Return (x, y) of the center of cell containing provided text 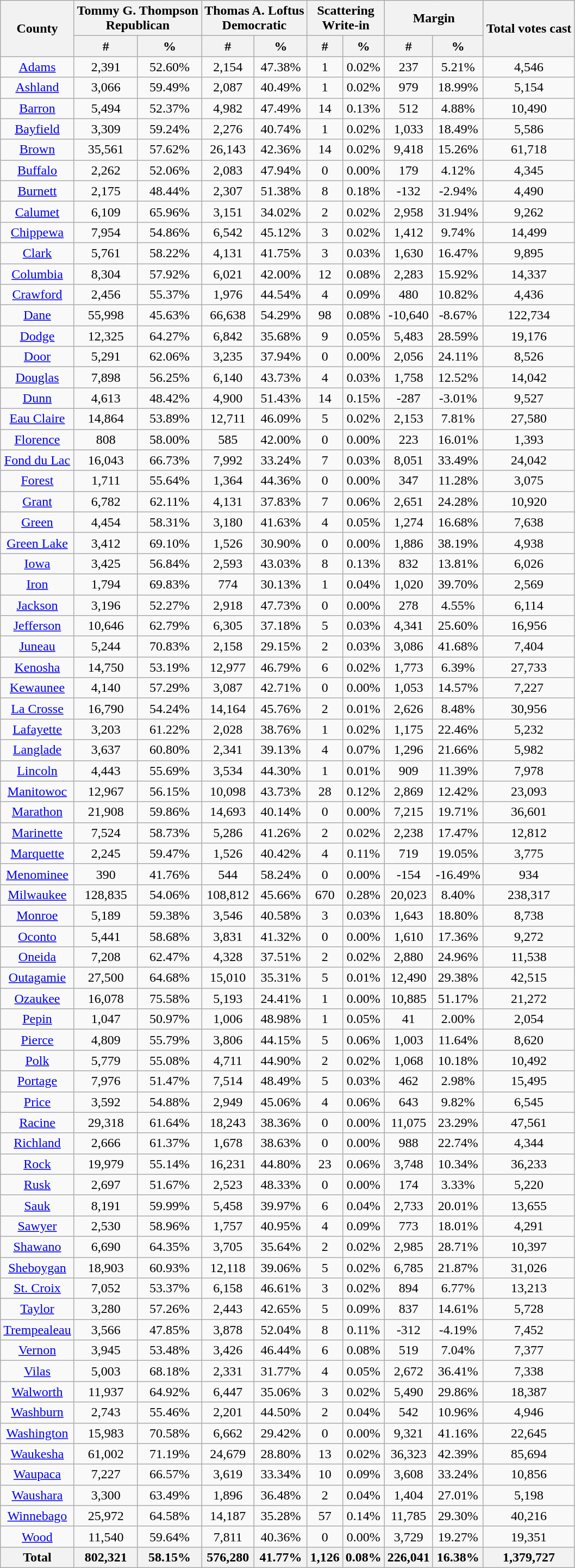
11.28% (458, 481)
10,397 (529, 1247)
10.96% (458, 1412)
16.01% (458, 439)
La Crosse (37, 709)
11,785 (409, 1516)
24.28% (458, 501)
5,982 (529, 750)
30,956 (529, 709)
37.51% (280, 957)
1,053 (409, 688)
Marquette (37, 853)
55.46% (170, 1412)
24.11% (458, 357)
Pierce (37, 1040)
10,490 (529, 108)
62.06% (170, 357)
48.33% (280, 1185)
Kewaunee (37, 688)
11.39% (458, 771)
1,794 (105, 584)
2,262 (105, 170)
Calumet (37, 212)
52.60% (170, 67)
22.46% (458, 729)
5,441 (105, 936)
57.29% (170, 688)
51.43% (280, 398)
62.47% (170, 957)
85,694 (529, 1454)
Rusk (37, 1185)
38.63% (280, 1143)
4,454 (105, 522)
59.86% (170, 812)
-4.19% (458, 1330)
8,526 (529, 357)
278 (409, 605)
2,238 (409, 833)
29.42% (280, 1433)
58.68% (170, 936)
11,937 (105, 1392)
Walworth (37, 1392)
837 (409, 1309)
3,425 (105, 563)
643 (409, 1102)
3,066 (105, 88)
5,232 (529, 729)
46.44% (280, 1350)
20.01% (458, 1205)
16,078 (105, 999)
3,729 (409, 1536)
6,021 (228, 274)
-16.49% (458, 874)
1,404 (409, 1495)
14,337 (529, 274)
719 (409, 853)
670 (325, 895)
47,561 (529, 1123)
8.40% (458, 895)
3,637 (105, 750)
4,946 (529, 1412)
1,757 (228, 1226)
48.42% (170, 398)
108,812 (228, 895)
55.08% (170, 1061)
0.14% (363, 1516)
1,896 (228, 1495)
56.25% (170, 377)
61.64% (170, 1123)
2,276 (228, 129)
37.94% (280, 357)
14.57% (458, 688)
Dodge (37, 336)
4,443 (105, 771)
41.76% (170, 874)
5.21% (458, 67)
7,638 (529, 522)
2,985 (409, 1247)
-154 (409, 874)
5,458 (228, 1205)
44.54% (280, 295)
48.44% (170, 191)
Langlade (37, 750)
12,118 (228, 1268)
2,341 (228, 750)
36,233 (529, 1164)
2,733 (409, 1205)
6,026 (529, 563)
58.96% (170, 1226)
39.06% (280, 1268)
2,028 (228, 729)
6,158 (228, 1288)
19.05% (458, 853)
Wood (37, 1536)
14,187 (228, 1516)
2,869 (409, 791)
45.12% (280, 232)
37.83% (280, 501)
3,705 (228, 1247)
15.26% (458, 150)
2,391 (105, 67)
774 (228, 584)
46.79% (280, 667)
3,087 (228, 688)
61,718 (529, 150)
15,983 (105, 1433)
9,527 (529, 398)
40,216 (529, 1516)
42.65% (280, 1309)
1,643 (409, 915)
Racine (37, 1123)
8,620 (529, 1040)
7.04% (458, 1350)
23.29% (458, 1123)
7,338 (529, 1371)
2,672 (409, 1371)
1,773 (409, 667)
1,126 (325, 1557)
542 (409, 1412)
44.30% (280, 771)
10.82% (458, 295)
1,296 (409, 750)
Adams (37, 67)
58.22% (170, 253)
18,243 (228, 1123)
7,976 (105, 1081)
30.13% (280, 584)
18.49% (458, 129)
17.36% (458, 936)
773 (409, 1226)
16,231 (228, 1164)
Richland (37, 1143)
59.64% (170, 1536)
43.03% (280, 563)
Taylor (37, 1309)
2,569 (529, 584)
3,075 (529, 481)
4,809 (105, 1040)
5,779 (105, 1061)
8,304 (105, 274)
Waushara (37, 1495)
27,733 (529, 667)
3,945 (105, 1350)
34.02% (280, 212)
36.48% (280, 1495)
Sauk (37, 1205)
Iowa (37, 563)
14,042 (529, 377)
4,328 (228, 957)
6,545 (529, 1102)
Lafayette (37, 729)
6,662 (228, 1433)
9 (325, 336)
Clark (37, 253)
8,738 (529, 915)
5,494 (105, 108)
51.38% (280, 191)
62.79% (170, 626)
6,782 (105, 501)
44.15% (280, 1040)
40.42% (280, 853)
50.97% (170, 1019)
3,592 (105, 1102)
480 (409, 295)
Barron (37, 108)
2,201 (228, 1412)
-312 (409, 1330)
2,153 (409, 419)
2,054 (529, 1019)
40.74% (280, 129)
2,743 (105, 1412)
3,806 (228, 1040)
1,033 (409, 129)
2,651 (409, 501)
6,785 (409, 1268)
45.66% (280, 895)
18.80% (458, 915)
22.74% (458, 1143)
3,309 (105, 129)
31.77% (280, 1371)
0.12% (363, 791)
28.80% (280, 1454)
4,341 (409, 626)
64.68% (170, 978)
174 (409, 1185)
3,412 (105, 543)
47.73% (280, 605)
11,538 (529, 957)
18.01% (458, 1226)
9,895 (529, 253)
6,842 (228, 336)
1,412 (409, 232)
Fond du Lac (37, 460)
6,690 (105, 1247)
7,811 (228, 1536)
1,006 (228, 1019)
41.68% (458, 647)
48.98% (280, 1019)
37.18% (280, 626)
7,524 (105, 833)
33.34% (280, 1474)
Dane (37, 315)
6.39% (458, 667)
0.07% (363, 750)
3,086 (409, 647)
10,646 (105, 626)
4,938 (529, 543)
46.09% (280, 419)
66.57% (170, 1474)
55.79% (170, 1040)
29.30% (458, 1516)
42.71% (280, 688)
Washington (37, 1433)
Chippewa (37, 232)
Eau Claire (37, 419)
-8.67% (458, 315)
30.90% (280, 543)
128,835 (105, 895)
22,645 (529, 1433)
St. Croix (37, 1288)
1,068 (409, 1061)
57 (325, 1516)
70.58% (170, 1433)
Tommy G. ThompsonRepublican (137, 18)
59.24% (170, 129)
Outagamie (37, 978)
40.36% (280, 1536)
51.17% (458, 999)
40.58% (280, 915)
75.58% (170, 999)
2,593 (228, 563)
56.84% (170, 563)
12,490 (409, 978)
Buffalo (37, 170)
13,655 (529, 1205)
46.61% (280, 1288)
Total (37, 1557)
4,613 (105, 398)
6.77% (458, 1288)
Waupaca (37, 1474)
14,164 (228, 709)
14,499 (529, 232)
4.12% (458, 170)
61.37% (170, 1143)
64.27% (170, 336)
Kenosha (37, 667)
3,534 (228, 771)
36.41% (458, 1371)
Jefferson (37, 626)
54.06% (170, 895)
9,418 (409, 150)
Waukesha (37, 1454)
909 (409, 771)
31.94% (458, 212)
10.18% (458, 1061)
3,426 (228, 1350)
36,601 (529, 812)
16.68% (458, 522)
3,280 (105, 1309)
5,220 (529, 1185)
2,530 (105, 1226)
38.36% (280, 1123)
988 (409, 1143)
Columbia (37, 274)
2,666 (105, 1143)
3,619 (228, 1474)
7,992 (228, 460)
2,697 (105, 1185)
55.14% (170, 1164)
8,191 (105, 1205)
25,972 (105, 1516)
5,586 (529, 129)
2,523 (228, 1185)
2,949 (228, 1102)
35.68% (280, 336)
Vilas (37, 1371)
Ashland (37, 88)
14,693 (228, 812)
47.49% (280, 108)
4.88% (458, 108)
2,307 (228, 191)
5,154 (529, 88)
12.52% (458, 377)
60.80% (170, 750)
41.16% (458, 1433)
Vernon (37, 1350)
18,903 (105, 1268)
52.04% (280, 1330)
3,300 (105, 1495)
Winnebago (37, 1516)
5,244 (105, 647)
47.94% (280, 170)
44.50% (280, 1412)
4.55% (458, 605)
Lincoln (37, 771)
2,918 (228, 605)
1,364 (228, 481)
21.66% (458, 750)
28 (325, 791)
Door (37, 357)
70.83% (170, 647)
0.15% (363, 398)
16.47% (458, 253)
25.60% (458, 626)
40.14% (280, 812)
5,286 (228, 833)
17.47% (458, 833)
-287 (409, 398)
26,143 (228, 150)
0.18% (363, 191)
585 (228, 439)
6,109 (105, 212)
45.63% (170, 315)
2,175 (105, 191)
237 (409, 67)
9.74% (458, 232)
3,831 (228, 936)
Rock (37, 1164)
519 (409, 1350)
40.49% (280, 88)
934 (529, 874)
Margin (434, 18)
18.99% (458, 88)
1,175 (409, 729)
1,379,727 (529, 1557)
9,272 (529, 936)
7,978 (529, 771)
38.19% (458, 543)
4,140 (105, 688)
45.76% (280, 709)
544 (228, 874)
Marathon (37, 812)
9,321 (409, 1433)
Green (37, 522)
38.76% (280, 729)
7,404 (529, 647)
59.99% (170, 1205)
36,323 (409, 1454)
Grant (37, 501)
3,775 (529, 853)
Sheboygan (37, 1268)
2,626 (409, 709)
462 (409, 1081)
65.96% (170, 212)
52.06% (170, 170)
13.81% (458, 563)
20,023 (409, 895)
39.13% (280, 750)
8.48% (458, 709)
226,041 (409, 1557)
Thomas A. LoftusDemocratic (254, 18)
4,711 (228, 1061)
5,291 (105, 357)
7,514 (228, 1081)
14,750 (105, 667)
24,042 (529, 460)
58.24% (280, 874)
59.49% (170, 88)
County (37, 28)
69.10% (170, 543)
2,443 (228, 1309)
18,387 (529, 1392)
56.15% (170, 791)
39.70% (458, 584)
68.18% (170, 1371)
29.15% (280, 647)
5,198 (529, 1495)
64.58% (170, 1516)
41.77% (280, 1557)
4,436 (529, 295)
35.31% (280, 978)
19,979 (105, 1164)
54.88% (170, 1102)
122,734 (529, 315)
1,003 (409, 1040)
2,331 (228, 1371)
Jackson (37, 605)
2,083 (228, 170)
Portage (37, 1081)
44.36% (280, 481)
7.81% (458, 419)
47.38% (280, 67)
1,758 (409, 377)
53.48% (170, 1350)
3,151 (228, 212)
Oconto (37, 936)
5,728 (529, 1309)
71.19% (170, 1454)
35.06% (280, 1392)
10.34% (458, 1164)
61,002 (105, 1454)
Ozaukee (37, 999)
57.62% (170, 150)
13 (325, 1454)
7,208 (105, 957)
4,345 (529, 170)
4,982 (228, 108)
41.32% (280, 936)
6,305 (228, 626)
24,679 (228, 1454)
59.38% (170, 915)
54.24% (170, 709)
28.71% (458, 1247)
Trempealeau (37, 1330)
10,885 (409, 999)
2,154 (228, 67)
Brown (37, 150)
54.86% (170, 232)
35,561 (105, 150)
5,003 (105, 1371)
3,235 (228, 357)
24.96% (458, 957)
15,010 (228, 978)
12,812 (529, 833)
894 (409, 1288)
5,189 (105, 915)
Florence (37, 439)
16,043 (105, 460)
2,245 (105, 853)
55.64% (170, 481)
7,954 (105, 232)
4,490 (529, 191)
27,580 (529, 419)
15,495 (529, 1081)
58.31% (170, 522)
Manitowoc (37, 791)
Marinette (37, 833)
Bayfield (37, 129)
21,908 (105, 812)
69.83% (170, 584)
-10,640 (409, 315)
10,920 (529, 501)
63.49% (170, 1495)
27,500 (105, 978)
98 (325, 315)
Douglas (37, 377)
61.22% (170, 729)
832 (409, 563)
14.61% (458, 1309)
66,638 (228, 315)
44.90% (280, 1061)
1,393 (529, 439)
1,274 (409, 522)
42,515 (529, 978)
5,193 (228, 999)
-3.01% (458, 398)
29.86% (458, 1392)
9.82% (458, 1102)
1,630 (409, 253)
1,047 (105, 1019)
21,272 (529, 999)
51.47% (170, 1081)
Milwaukee (37, 895)
1,711 (105, 481)
3,203 (105, 729)
3,546 (228, 915)
Dunn (37, 398)
28.59% (458, 336)
16,790 (105, 709)
52.37% (170, 108)
179 (409, 170)
11,540 (105, 1536)
12 (325, 274)
57.26% (170, 1309)
390 (105, 874)
35.28% (280, 1516)
6,114 (529, 605)
5,761 (105, 253)
12,325 (105, 336)
19.27% (458, 1536)
7,377 (529, 1350)
6,447 (228, 1392)
2,158 (228, 647)
Monroe (37, 915)
19,351 (529, 1536)
29.38% (458, 978)
58.00% (170, 439)
54.29% (280, 315)
51.67% (170, 1185)
10 (325, 1474)
41.26% (280, 833)
Iron (37, 584)
979 (409, 88)
31,026 (529, 1268)
Juneau (37, 647)
41.75% (280, 253)
5,483 (409, 336)
10,098 (228, 791)
58.73% (170, 833)
7,215 (409, 812)
57.92% (170, 274)
11.64% (458, 1040)
42.36% (280, 150)
7,052 (105, 1288)
39.97% (280, 1205)
512 (409, 108)
2,056 (409, 357)
Burnett (37, 191)
Total votes cast (529, 28)
59.47% (170, 853)
Green Lake (37, 543)
Pepin (37, 1019)
Oneida (37, 957)
14,864 (105, 419)
Polk (37, 1061)
2,283 (409, 274)
12.42% (458, 791)
23 (325, 1164)
6,542 (228, 232)
2.00% (458, 1019)
347 (409, 481)
Crawford (37, 295)
3,748 (409, 1164)
33.49% (458, 460)
Sawyer (37, 1226)
4,291 (529, 1226)
11,075 (409, 1123)
-2.94% (458, 191)
45.06% (280, 1102)
15.92% (458, 274)
52.27% (170, 605)
576,280 (228, 1557)
3.33% (458, 1185)
Menominee (37, 874)
10,856 (529, 1474)
4,344 (529, 1143)
27.01% (458, 1495)
5,490 (409, 1392)
3,608 (409, 1474)
223 (409, 439)
21.87% (458, 1268)
1,678 (228, 1143)
1,976 (228, 295)
48.49% (280, 1081)
Price (37, 1102)
44.80% (280, 1164)
23,093 (529, 791)
62.11% (170, 501)
13,213 (529, 1288)
12,967 (105, 791)
238,317 (529, 895)
Washburn (37, 1412)
2,958 (409, 212)
64.35% (170, 1247)
7,452 (529, 1330)
60.93% (170, 1268)
6,140 (228, 377)
3,196 (105, 605)
35.64% (280, 1247)
19,176 (529, 336)
53.19% (170, 667)
47.85% (170, 1330)
2,456 (105, 295)
16,956 (529, 626)
53.89% (170, 419)
29,318 (105, 1123)
40.95% (280, 1226)
7,898 (105, 377)
10,492 (529, 1061)
3,878 (228, 1330)
Shawano (37, 1247)
58.15% (170, 1557)
ScatteringWrite-in (346, 18)
1,886 (409, 543)
4,900 (228, 398)
1,020 (409, 584)
-132 (409, 191)
1,610 (409, 936)
3,566 (105, 1330)
12,977 (228, 667)
4,546 (529, 67)
55.69% (170, 771)
19.71% (458, 812)
802,321 (105, 1557)
12,711 (228, 419)
0.28% (363, 895)
2,087 (228, 88)
3,180 (228, 522)
55,998 (105, 315)
8,051 (409, 460)
64.92% (170, 1392)
42.39% (458, 1454)
55.37% (170, 295)
Forest (37, 481)
2,880 (409, 957)
53.37% (170, 1288)
24.41% (280, 999)
16.38% (458, 1557)
66.73% (170, 460)
41 (409, 1019)
9,262 (529, 212)
41.63% (280, 522)
2.98% (458, 1081)
808 (105, 439)
